Extract the [X, Y] coordinate from the center of the cell holding the provided text.  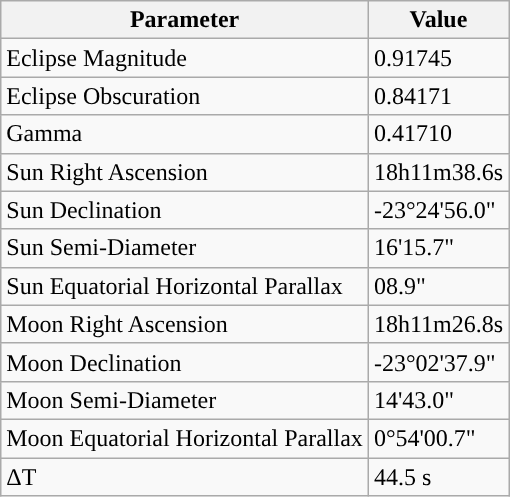
18h11m38.6s [438, 172]
16'15.7" [438, 248]
Sun Right Ascension [185, 172]
Sun Declination [185, 210]
Moon Declination [185, 362]
0.91745 [438, 58]
Sun Semi-Diameter [185, 248]
08.9" [438, 286]
Parameter [185, 20]
Eclipse Magnitude [185, 58]
Moon Right Ascension [185, 324]
ΔT [185, 477]
0.84171 [438, 96]
Sun Equatorial Horizontal Parallax [185, 286]
Moon Semi-Diameter [185, 400]
Moon Equatorial Horizontal Parallax [185, 438]
-23°24'56.0" [438, 210]
14'43.0" [438, 400]
18h11m26.8s [438, 324]
Gamma [185, 134]
0°54'00.7" [438, 438]
Eclipse Obscuration [185, 96]
44.5 s [438, 477]
0.41710 [438, 134]
Value [438, 20]
-23°02'37.9" [438, 362]
